Identify which cell holds the provided text, then report its [X, Y] central coordinate. 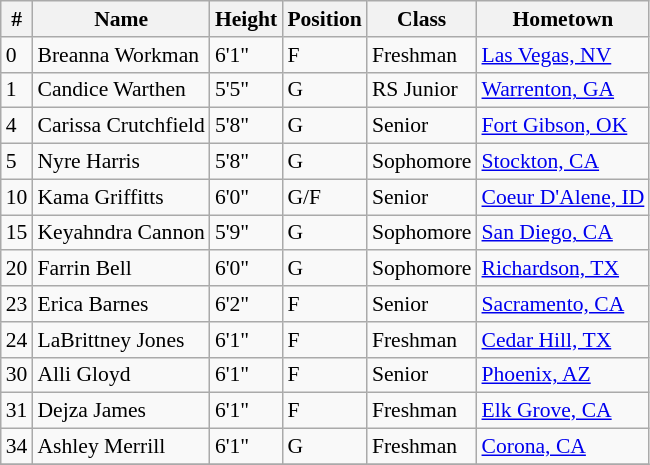
5'9" [246, 233]
Warrenton, GA [562, 90]
Class [422, 19]
30 [17, 375]
Alli Gloyd [120, 375]
Keyahndra Cannon [120, 233]
4 [17, 126]
# [17, 19]
5 [17, 162]
24 [17, 340]
15 [17, 233]
Candice Warthen [120, 90]
23 [17, 304]
20 [17, 269]
Richardson, TX [562, 269]
LaBrittney Jones [120, 340]
Hometown [562, 19]
10 [17, 197]
RS Junior [422, 90]
6'2" [246, 304]
Cedar Hill, TX [562, 340]
Position [324, 19]
5'5" [246, 90]
Elk Grove, CA [562, 411]
Coeur D'Alene, ID [562, 197]
Corona, CA [562, 447]
34 [17, 447]
Kama Griffitts [120, 197]
G/F [324, 197]
Height [246, 19]
Stockton, CA [562, 162]
Breanna Workman [120, 55]
0 [17, 55]
Fort Gibson, OK [562, 126]
Ashley Merrill [120, 447]
1 [17, 90]
Erica Barnes [120, 304]
Nyre Harris [120, 162]
Las Vegas, NV [562, 55]
Carissa Crutchfield [120, 126]
Sacramento, CA [562, 304]
Dejza James [120, 411]
Name [120, 19]
Phoenix, AZ [562, 375]
Farrin Bell [120, 269]
San Diego, CA [562, 233]
31 [17, 411]
